Capture the cell that displays the provided text and extract its [x, y] central coordinate. 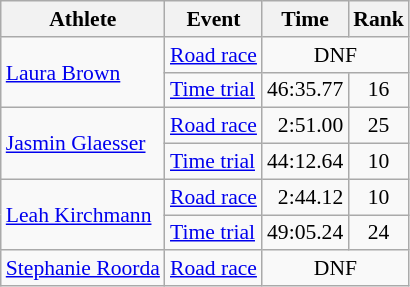
16 [378, 90]
2:44.12 [305, 197]
Event [214, 19]
46:35.77 [305, 90]
Athlete [83, 19]
Laura Brown [83, 72]
2:51.00 [305, 126]
Jasmin Glaesser [83, 144]
49:05.24 [305, 233]
Time [305, 19]
Leah Kirchmann [83, 214]
Stephanie Roorda [83, 269]
Rank [378, 19]
25 [378, 126]
44:12.64 [305, 162]
24 [378, 233]
